For the text-containing cell, return its midpoint in (x, y) coordinate format. 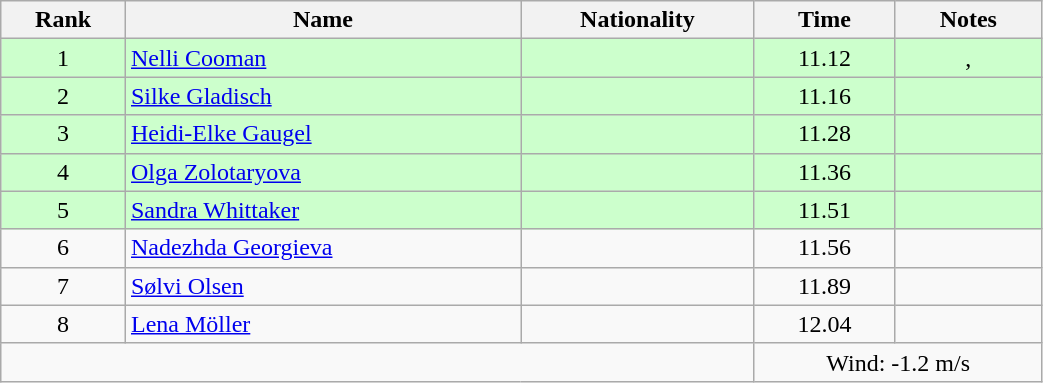
11.16 (824, 96)
Nelli Cooman (322, 58)
3 (64, 134)
11.89 (824, 286)
Rank (64, 20)
Heidi-Elke Gaugel (322, 134)
Notes (968, 20)
Nationality (638, 20)
Sølvi Olsen (322, 286)
7 (64, 286)
Sandra Whittaker (322, 210)
Nadezhda Georgieva (322, 248)
Wind: -1.2 m/s (898, 362)
11.36 (824, 172)
Time (824, 20)
6 (64, 248)
11.51 (824, 210)
8 (64, 324)
11.56 (824, 248)
1 (64, 58)
Lena Möller (322, 324)
11.28 (824, 134)
Name (322, 20)
, (968, 58)
12.04 (824, 324)
Silke Gladisch (322, 96)
Olga Zolotaryova (322, 172)
4 (64, 172)
11.12 (824, 58)
2 (64, 96)
5 (64, 210)
